Determine the [X, Y] coordinate at the center of the cell enclosing the given text.  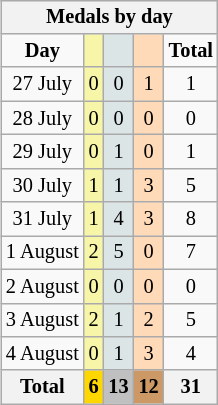
1 August [42, 253]
3 August [42, 320]
8 [191, 219]
6 [94, 387]
Day [42, 51]
31 July [42, 219]
31 [191, 387]
29 July [42, 152]
13 [119, 387]
7 [191, 253]
2 August [42, 286]
4 August [42, 354]
30 July [42, 185]
Medals by day [110, 17]
27 July [42, 84]
28 July [42, 118]
12 [149, 387]
